Extract the (x, y) coordinate from the center of the cell holding the provided text.  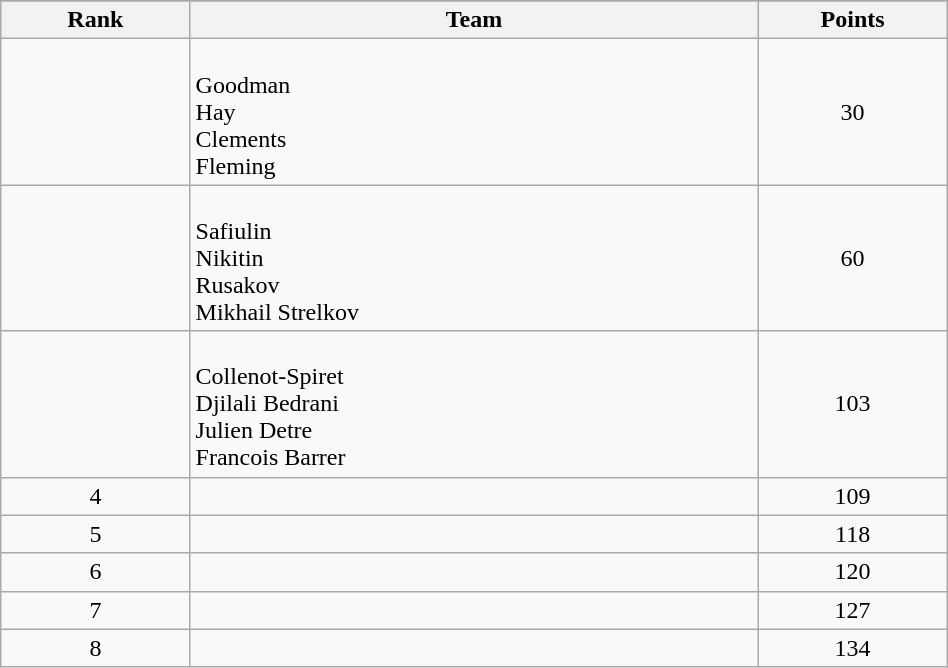
SafiulinNikitinRusakovMikhail Strelkov (474, 258)
4 (96, 496)
Points (852, 20)
134 (852, 648)
7 (96, 610)
GoodmanHayClementsFleming (474, 112)
118 (852, 534)
Collenot-SpiretDjilali BedraniJulien DetreFrancois Barrer (474, 404)
Team (474, 20)
5 (96, 534)
30 (852, 112)
Rank (96, 20)
6 (96, 572)
103 (852, 404)
109 (852, 496)
120 (852, 572)
127 (852, 610)
8 (96, 648)
60 (852, 258)
